Return the [x, y] coordinate for the center point of the cell that contains the specified text.  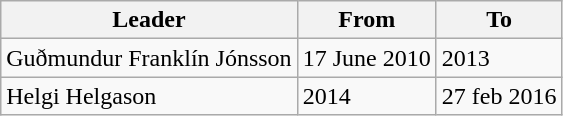
2014 [366, 96]
2013 [499, 58]
From [366, 20]
Guðmundur Franklín Jónsson [149, 58]
Helgi Helgason [149, 96]
Leader [149, 20]
To [499, 20]
17 June 2010 [366, 58]
27 feb 2016 [499, 96]
